Capture the cell that displays the provided text and extract its (X, Y) central coordinate. 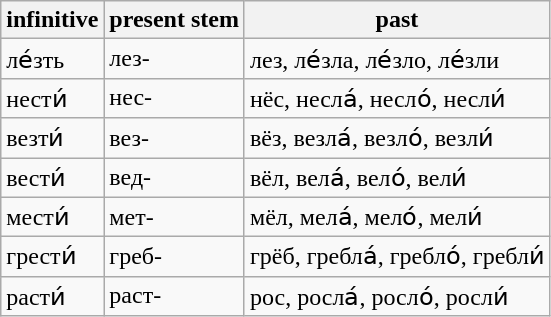
infinitive (52, 20)
греб- (174, 257)
нести́ (52, 98)
вёз, везла́, везло́, везли́ (396, 138)
раст- (174, 296)
мет- (174, 217)
рос, росла́, росло́, росли́ (396, 296)
вед- (174, 178)
мести́ (52, 217)
лез- (174, 59)
past (396, 20)
нес- (174, 98)
нёс, несла́, несло́, несли́ (396, 98)
грести́ (52, 257)
ле́зть (52, 59)
вёл, вела́, вело́, вели́ (396, 178)
расти́ (52, 296)
вез- (174, 138)
present stem (174, 20)
вести́ (52, 178)
грёб, гребла́, гребло́, гребли́ (396, 257)
мёл, мела́, мело́, мели́ (396, 217)
везти́ (52, 138)
лез, ле́зла, ле́зло, ле́зли (396, 59)
